From the cell containing the given text, extract its center point as [x, y] coordinate. 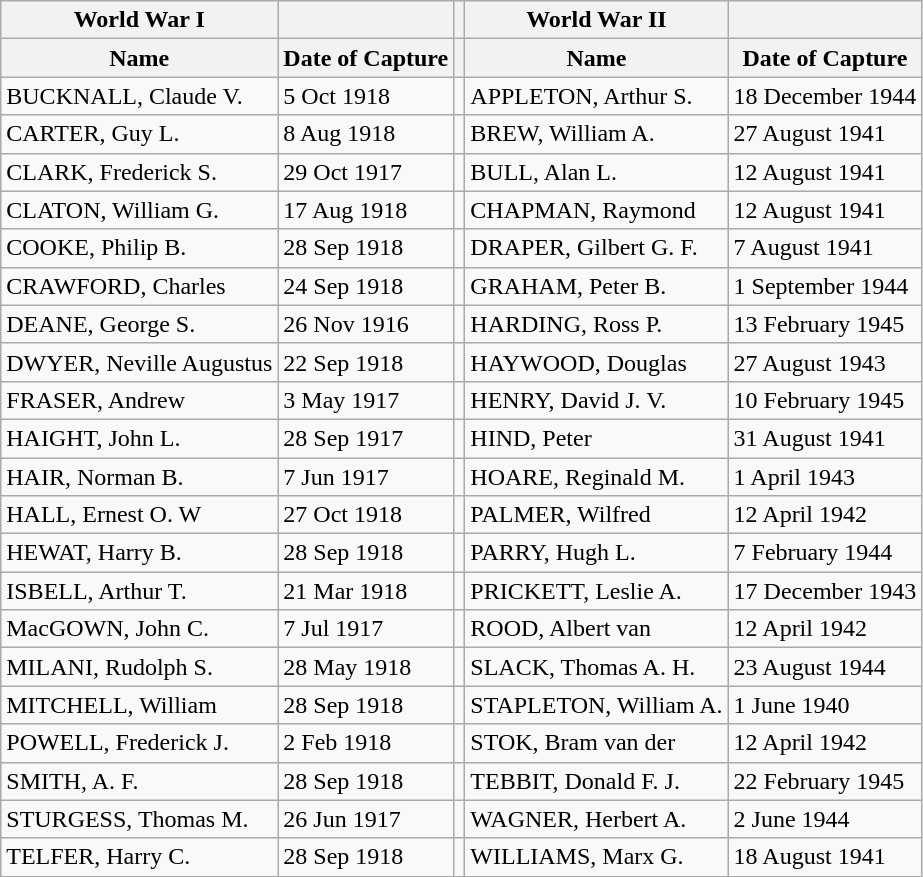
2 June 1944 [825, 819]
APPLETON, Arthur S. [596, 96]
13 February 1945 [825, 324]
HARDING, Ross P. [596, 324]
HOARE, Reginald M. [596, 477]
HEWAT, Harry B. [140, 553]
1 September 1944 [825, 286]
DEANE, George S. [140, 324]
HIND, Peter [596, 438]
SMITH, A. F. [140, 781]
World War I [140, 20]
COOKE, Philip B. [140, 248]
STURGESS, Thomas M. [140, 819]
CLARK, Frederick S. [140, 172]
5 Oct 1918 [366, 96]
27 August 1941 [825, 134]
1 June 1940 [825, 705]
PRICKETT, Leslie A. [596, 591]
HAIR, Norman B. [140, 477]
18 December 1944 [825, 96]
17 Aug 1918 [366, 210]
POWELL, Frederick J. [140, 743]
27 August 1943 [825, 362]
18 August 1941 [825, 857]
BUCKNALL, Claude V. [140, 96]
World War II [596, 20]
GRAHAM, Peter B. [596, 286]
22 Sep 1918 [366, 362]
HAIGHT, John L. [140, 438]
BREW, William A. [596, 134]
1 April 1943 [825, 477]
MILANI, Rudolph S. [140, 667]
28 May 1918 [366, 667]
26 Nov 1916 [366, 324]
SLACK, Thomas A. H. [596, 667]
7 August 1941 [825, 248]
HENRY, David J. V. [596, 400]
ROOD, Albert van [596, 629]
TEBBIT, Donald F. J. [596, 781]
23 August 1944 [825, 667]
22 February 1945 [825, 781]
WAGNER, Herbert A. [596, 819]
STOK, Bram van der [596, 743]
17 December 1943 [825, 591]
3 May 1917 [366, 400]
26 Jun 1917 [366, 819]
29 Oct 1917 [366, 172]
28 Sep 1917 [366, 438]
TELFER, Harry C. [140, 857]
21 Mar 1918 [366, 591]
CHAPMAN, Raymond [596, 210]
FRASER, Andrew [140, 400]
7 Jun 1917 [366, 477]
7 February 1944 [825, 553]
ISBELL, Arthur T. [140, 591]
7 Jul 1917 [366, 629]
8 Aug 1918 [366, 134]
MITCHELL, William [140, 705]
WILLIAMS, Marx G. [596, 857]
10 February 1945 [825, 400]
2 Feb 1918 [366, 743]
DWYER, Neville Augustus [140, 362]
DRAPER, Gilbert G. F. [596, 248]
CARTER, Guy L. [140, 134]
MacGOWN, John C. [140, 629]
PALMER, Wilfred [596, 515]
CRAWFORD, Charles [140, 286]
HALL, Ernest O. W [140, 515]
HAYWOOD, Douglas [596, 362]
CLATON, William G. [140, 210]
31 August 1941 [825, 438]
24 Sep 1918 [366, 286]
PARRY, Hugh L. [596, 553]
STAPLETON, William A. [596, 705]
BULL, Alan L. [596, 172]
27 Oct 1918 [366, 515]
